Return (X, Y) of the center of cell containing provided text 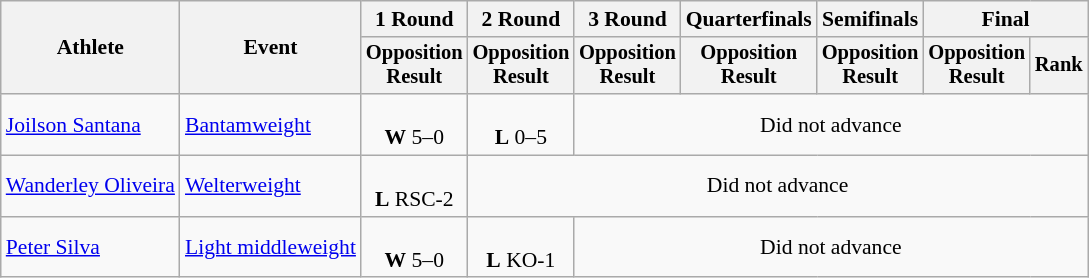
L KO-1 (522, 248)
Rank (1059, 66)
Welterweight (270, 186)
L RSC-2 (414, 186)
3 Round (628, 19)
Final (1005, 19)
Peter Silva (90, 248)
Joilson Santana (90, 124)
Light middleweight (270, 248)
Event (270, 48)
Quarterfinals (749, 19)
L 0–5 (522, 124)
2 Round (522, 19)
Bantamweight (270, 124)
Wanderley Oliveira (90, 186)
Athlete (90, 48)
Semifinals (870, 19)
1 Round (414, 19)
